Scan for the cell matching the given text and deliver its (x, y) coordinate at center. 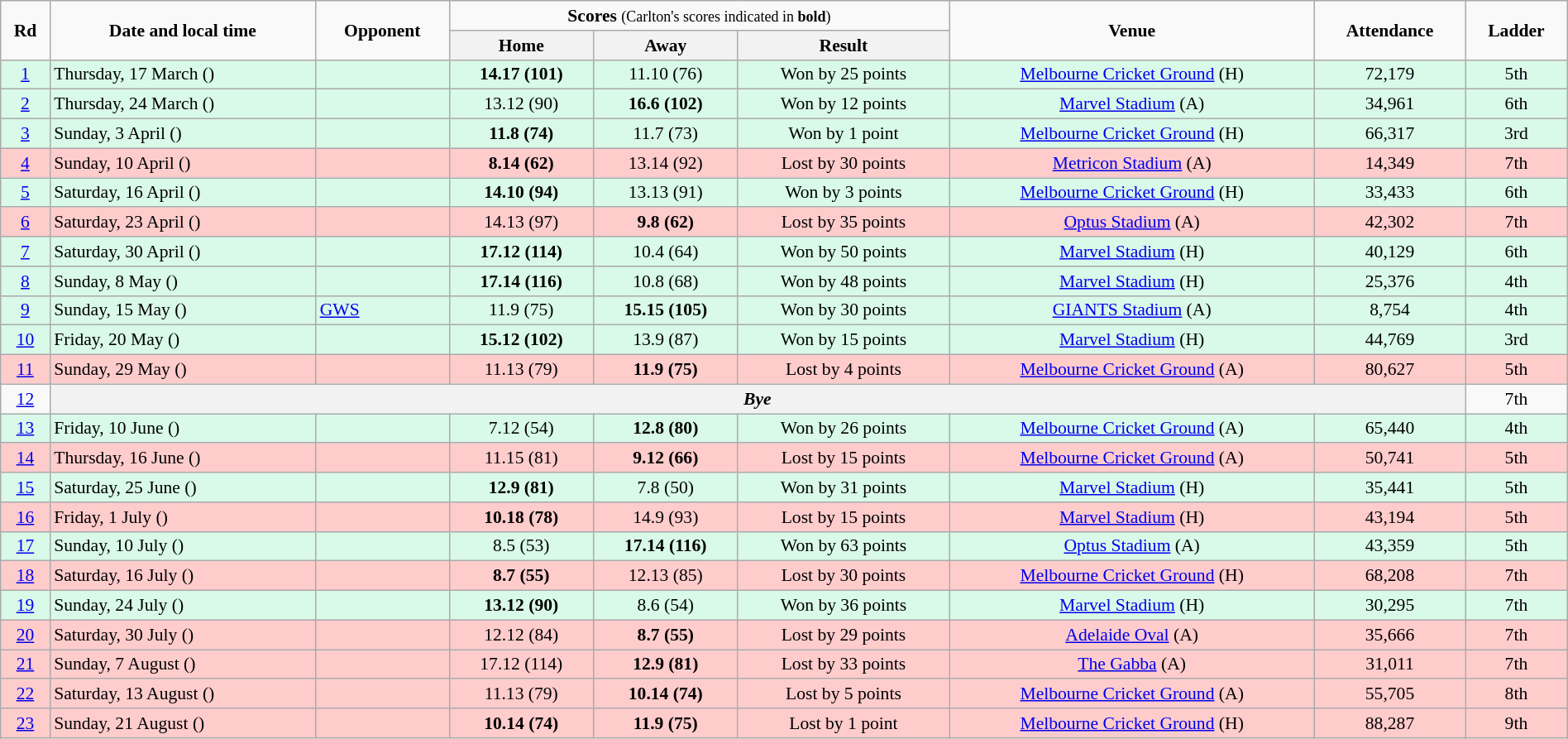
Friday, 20 May () (182, 340)
Sunday, 3 April () (182, 134)
10.8 (68) (667, 281)
Won by 25 points (844, 74)
Lost by 29 points (844, 635)
Won by 1 point (844, 134)
6 (25, 223)
12.12 (84) (521, 635)
Marvel Stadium (A) (1132, 104)
Home (521, 46)
44,769 (1389, 340)
11 (25, 370)
14,349 (1389, 163)
42,302 (1389, 223)
Thursday, 24 March () (182, 104)
8.5 (53) (521, 546)
Adelaide Oval (A) (1132, 635)
Saturday, 16 April () (182, 193)
Lost by 35 points (844, 223)
40,129 (1389, 252)
Won by 12 points (844, 104)
66,317 (1389, 134)
Won by 30 points (844, 310)
Friday, 1 July () (182, 517)
12.8 (80) (667, 429)
Saturday, 30 April () (182, 252)
Thursday, 16 June () (182, 458)
Won by 50 points (844, 252)
14.10 (94) (521, 193)
35,666 (1389, 635)
10 (25, 340)
7 (25, 252)
Thursday, 17 March () (182, 74)
Lost by 4 points (844, 370)
Sunday, 29 May () (182, 370)
Saturday, 23 April () (182, 223)
Sunday, 10 April () (182, 163)
Lost by 1 point (844, 723)
4 (25, 163)
11.7 (73) (667, 134)
30,295 (1389, 606)
5 (25, 193)
Bye (758, 399)
Lost by 5 points (844, 694)
Opponent (382, 30)
2 (25, 104)
12.13 (85) (667, 576)
Won by 48 points (844, 281)
13.9 (87) (667, 340)
65,440 (1389, 429)
Scores (Carlton's scores indicated in bold) (700, 16)
68,208 (1389, 576)
7.12 (54) (521, 429)
14.17 (101) (521, 74)
Sunday, 8 May () (182, 281)
Sunday, 7 August () (182, 665)
Saturday, 13 August () (182, 694)
GWS (382, 310)
Saturday, 25 June () (182, 487)
9.12 (66) (667, 458)
8,754 (1389, 310)
43,359 (1389, 546)
1 (25, 74)
Attendance (1389, 30)
Ladder (1517, 30)
22 (25, 694)
Won by 31 points (844, 487)
GIANTS Stadium (A) (1132, 310)
Saturday, 16 July () (182, 576)
35,441 (1389, 487)
12 (25, 399)
15.12 (102) (521, 340)
34,961 (1389, 104)
Metricon Stadium (A) (1132, 163)
Venue (1132, 30)
88,287 (1389, 723)
Won by 15 points (844, 340)
31,011 (1389, 665)
Won by 26 points (844, 429)
3 (25, 134)
15 (25, 487)
10.18 (78) (521, 517)
Saturday, 30 July () (182, 635)
43,194 (1389, 517)
18 (25, 576)
Sunday, 15 May () (182, 310)
Won by 3 points (844, 193)
10.4 (64) (667, 252)
19 (25, 606)
Won by 36 points (844, 606)
Rd (25, 30)
Date and local time (182, 30)
9th (1517, 723)
80,627 (1389, 370)
Friday, 10 June () (182, 429)
Away (667, 46)
14 (25, 458)
16 (25, 517)
13.14 (92) (667, 163)
8.6 (54) (667, 606)
55,705 (1389, 694)
8.14 (62) (521, 163)
13 (25, 429)
Sunday, 21 August () (182, 723)
7.8 (50) (667, 487)
16.6 (102) (667, 104)
8 (25, 281)
11.8 (74) (521, 134)
Result (844, 46)
9 (25, 310)
13.13 (91) (667, 193)
9.8 (62) (667, 223)
33,433 (1389, 193)
23 (25, 723)
17 (25, 546)
21 (25, 665)
20 (25, 635)
11.10 (76) (667, 74)
15.15 (105) (667, 310)
Sunday, 10 July () (182, 546)
14.13 (97) (521, 223)
11.15 (81) (521, 458)
25,376 (1389, 281)
72,179 (1389, 74)
The Gabba (A) (1132, 665)
14.9 (93) (667, 517)
50,741 (1389, 458)
8th (1517, 694)
Won by 63 points (844, 546)
Sunday, 24 July () (182, 606)
Lost by 33 points (844, 665)
